Extract the (x, y) coordinate from the center of the cell holding the provided text.  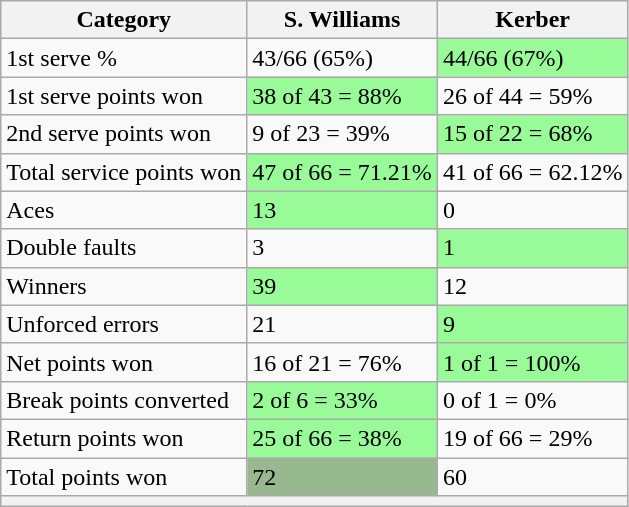
72 (342, 477)
41 of 66 = 62.12% (532, 172)
16 of 21 = 76% (342, 362)
0 (532, 210)
Total service points won (124, 172)
Return points won (124, 438)
44/66 (67%) (532, 58)
S. Williams (342, 20)
39 (342, 286)
1st serve points won (124, 96)
19 of 66 = 29% (532, 438)
Kerber (532, 20)
26 of 44 = 59% (532, 96)
9 (532, 324)
9 of 23 = 39% (342, 134)
25 of 66 = 38% (342, 438)
2nd serve points won (124, 134)
3 (342, 248)
1 of 1 = 100% (532, 362)
2 of 6 = 33% (342, 400)
60 (532, 477)
Double faults (124, 248)
38 of 43 = 88% (342, 96)
1 (532, 248)
Aces (124, 210)
1st serve % (124, 58)
Total points won (124, 477)
Category (124, 20)
Unforced errors (124, 324)
0 of 1 = 0% (532, 400)
Break points converted (124, 400)
15 of 22 = 68% (532, 134)
13 (342, 210)
12 (532, 286)
43/66 (65%) (342, 58)
21 (342, 324)
Net points won (124, 362)
47 of 66 = 71.21% (342, 172)
Winners (124, 286)
